Detect which cell encompasses the target text, then output its (X, Y) center coordinate. 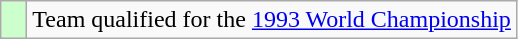
Team qualified for the 1993 World Championship (272, 20)
